Return [X, Y] of the center of cell containing provided text 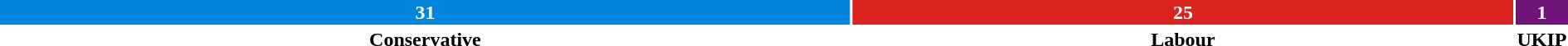
31 [425, 12]
1 [1541, 12]
25 [1183, 12]
